Find where the given text appears and provide that cell's center as [X, Y] coordinate. 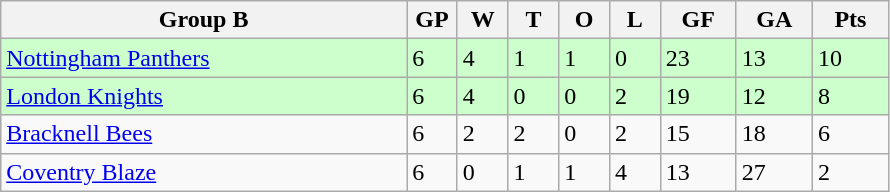
Group B [204, 20]
London Knights [204, 96]
GP [432, 20]
19 [698, 96]
T [534, 20]
18 [774, 134]
12 [774, 96]
O [584, 20]
Bracknell Bees [204, 134]
GF [698, 20]
27 [774, 172]
Nottingham Panthers [204, 58]
Coventry Blaze [204, 172]
L [634, 20]
15 [698, 134]
Pts [850, 20]
10 [850, 58]
23 [698, 58]
GA [774, 20]
8 [850, 96]
W [482, 20]
